From the cell containing the given text, extract its center point as (x, y) coordinate. 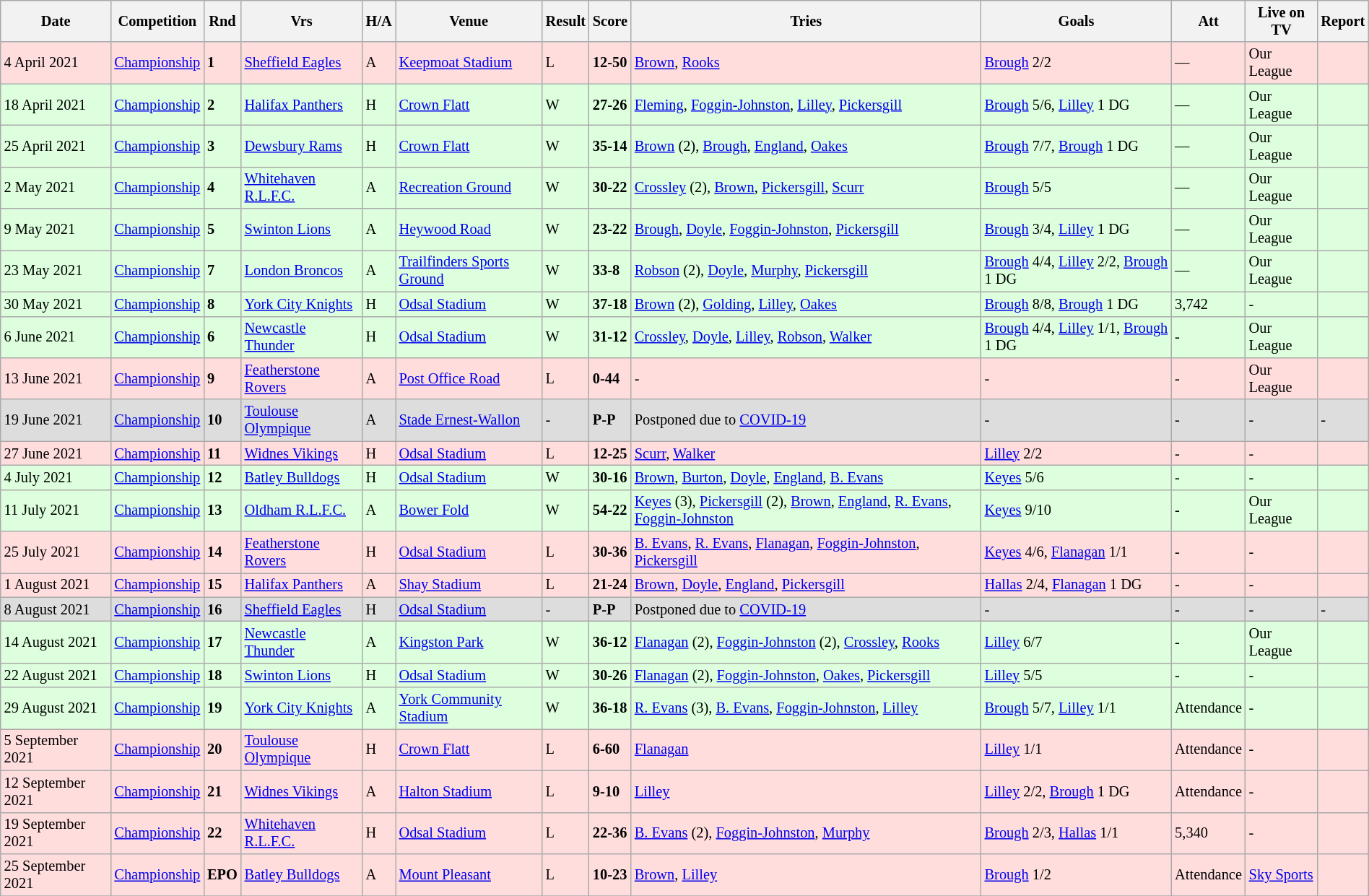
Brough 1/2 (1077, 874)
Crossley, Doyle, Lilley, Robson, Walker (806, 337)
14 (222, 552)
6 June 2021 (56, 337)
18 (222, 675)
31-12 (610, 337)
21 (222, 791)
Brough, Doyle, Foggin-Johnston, Pickersgill (806, 230)
Keyes 5/6 (1077, 477)
5 (222, 230)
Stade Ernest-Wallon (469, 420)
9 (222, 378)
Flanagan (806, 749)
Brough 2/2 (1077, 63)
25 July 2021 (56, 552)
15 (222, 585)
6 (222, 337)
Flanagan (2), Foggin-Johnston, Oakes, Pickersgill (806, 675)
Trailfinders Sports Ground (469, 271)
Vrs (302, 21)
19 September 2021 (56, 833)
8 August 2021 (56, 609)
33-8 (610, 271)
20 (222, 749)
11 (222, 453)
3 (222, 146)
Lilley 2/2 (1077, 453)
10-23 (610, 874)
Recreation Ground (469, 188)
Oldham R.L.F.C. (302, 510)
22 (222, 833)
Robson (2), Doyle, Murphy, Pickersgill (806, 271)
Date (56, 21)
2 (222, 105)
Lilley (806, 791)
Brough 4/4, Lilley 1/1, Brough 1 DG (1077, 337)
Lilley 1/1 (1077, 749)
Brough 5/6, Lilley 1 DG (1077, 105)
21-24 (610, 585)
Keyes 4/6, Flanagan 1/1 (1077, 552)
6-60 (610, 749)
Score (610, 21)
30 May 2021 (56, 304)
11 July 2021 (56, 510)
30-16 (610, 477)
Lilley 6/7 (1077, 642)
Competition (157, 21)
Mount Pleasant (469, 874)
22 August 2021 (56, 675)
Kingston Park (469, 642)
Brown, Rooks (806, 63)
13 June 2021 (56, 378)
22-36 (610, 833)
Heywood Road (469, 230)
4 (222, 188)
Flanagan (2), Foggin-Johnston (2), Crossley, Rooks (806, 642)
12 September 2021 (56, 791)
29 August 2021 (56, 708)
Live on TV (1282, 21)
Bower Fold (469, 510)
Dewsbury Rams (302, 146)
9-10 (610, 791)
37-18 (610, 304)
14 August 2021 (56, 642)
36-18 (610, 708)
Brown, Lilley (806, 874)
Sky Sports (1282, 874)
Keepmoat Stadium (469, 63)
Rnd (222, 21)
Brough 8/8, Brough 1 DG (1077, 304)
B. Evans, R. Evans, Flanagan, Foggin-Johnston, Pickersgill (806, 552)
R. Evans (3), B. Evans, Foggin-Johnston, Lilley (806, 708)
Venue (469, 21)
Brough 5/7, Lilley 1/1 (1077, 708)
5 September 2021 (56, 749)
York Community Stadium (469, 708)
10 (222, 420)
5,340 (1209, 833)
7 (222, 271)
12 (222, 477)
Keyes (3), Pickersgill (2), Brown, England, R. Evans, Foggin-Johnston (806, 510)
8 (222, 304)
12-50 (610, 63)
Shay Stadium (469, 585)
54-22 (610, 510)
30-22 (610, 188)
Brown, Burton, Doyle, England, B. Evans (806, 477)
3,742 (1209, 304)
12-25 (610, 453)
Crossley (2), Brown, Pickersgill, Scurr (806, 188)
27 June 2021 (56, 453)
Report (1343, 21)
19 June 2021 (56, 420)
Result (566, 21)
4 July 2021 (56, 477)
30-36 (610, 552)
Keyes 9/10 (1077, 510)
23-22 (610, 230)
Brown (2), Golding, Lilley, Oakes (806, 304)
18 April 2021 (56, 105)
23 May 2021 (56, 271)
27-26 (610, 105)
Brown, Doyle, England, Pickersgill (806, 585)
Brough 7/7, Brough 1 DG (1077, 146)
Tries (806, 21)
25 September 2021 (56, 874)
4 April 2021 (56, 63)
16 (222, 609)
Att (1209, 21)
Brough 5/5 (1077, 188)
Brough 4/4, Lilley 2/2, Brough 1 DG (1077, 271)
13 (222, 510)
1 (222, 63)
Fleming, Foggin-Johnston, Lilley, Pickersgill (806, 105)
Scurr, Walker (806, 453)
2 May 2021 (56, 188)
EPO (222, 874)
9 May 2021 (56, 230)
Post Office Road (469, 378)
Lilley 2/2, Brough 1 DG (1077, 791)
0-44 (610, 378)
Hallas 2/4, Flanagan 1 DG (1077, 585)
30-26 (610, 675)
35-14 (610, 146)
Lilley 5/5 (1077, 675)
36-12 (610, 642)
Brough 2/3, Hallas 1/1 (1077, 833)
Brough 3/4, Lilley 1 DG (1077, 230)
25 April 2021 (56, 146)
H/A (379, 21)
1 August 2021 (56, 585)
Goals (1077, 21)
London Broncos (302, 271)
B. Evans (2), Foggin-Johnston, Murphy (806, 833)
Halton Stadium (469, 791)
Brown (2), Brough, England, Oakes (806, 146)
17 (222, 642)
19 (222, 708)
